Return [x, y] of the center of cell containing provided text 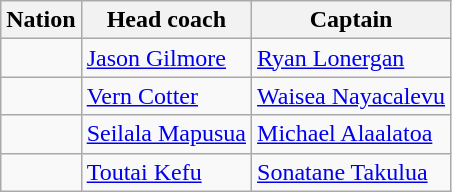
Jason Gilmore [166, 58]
Ryan Lonergan [352, 58]
Seilala Mapusua [166, 134]
Captain [352, 20]
Waisea Nayacalevu [352, 96]
Head coach [166, 20]
Nation [41, 20]
Toutai Kefu [166, 172]
Michael Alaalatoa [352, 134]
Sonatane Takulua [352, 172]
Vern Cotter [166, 96]
